Output the [X, Y] coordinate of the center of the cell containing the given text.  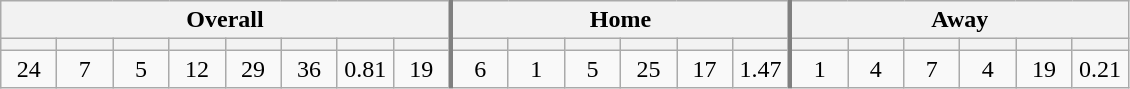
0.81 [365, 69]
12 [197, 69]
24 [29, 69]
6 [480, 69]
Overall [226, 20]
1.47 [762, 69]
36 [309, 69]
0.21 [1100, 69]
Away [959, 20]
25 [648, 69]
17 [704, 69]
29 [253, 69]
Home [620, 20]
